Locate the cell with the specified text and output its (x, y) center coordinate. 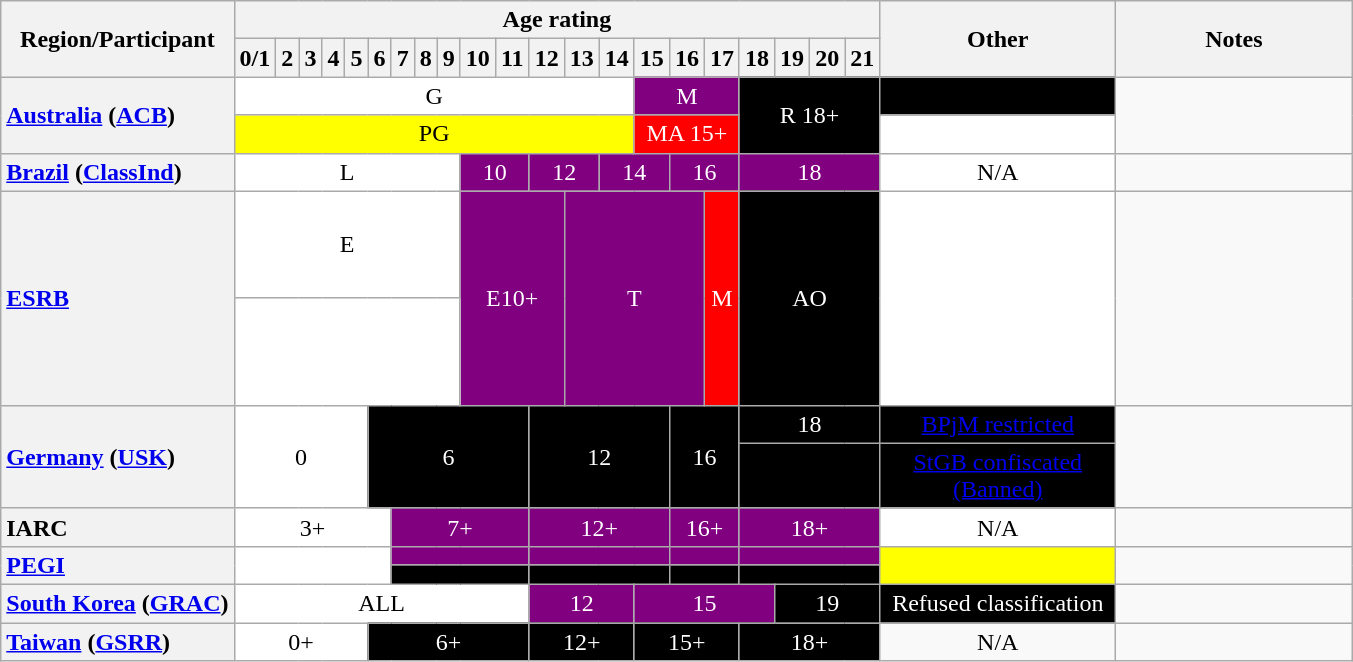
0+ (301, 641)
Age rating (557, 20)
7 (402, 58)
ESRB (118, 298)
0/1 (255, 58)
IARC (118, 527)
3 (310, 58)
7+ (460, 527)
MA 15+ (686, 134)
5 (356, 58)
Brazil (ClassInd) (118, 172)
Taiwan (GSRR) (118, 641)
AO (809, 298)
20 (828, 58)
R 18+ (809, 115)
Refused classification (998, 603)
E10+ (512, 298)
13 (582, 58)
9 (448, 58)
Other (998, 39)
6+ (448, 641)
E (347, 244)
PEGI (118, 565)
Germany (USK) (118, 456)
0 (301, 456)
16+ (704, 527)
3+ (312, 527)
Region/Participant (118, 39)
StGB confiscated (Banned) (998, 476)
G (434, 96)
BPjM restricted (998, 424)
PG (434, 134)
11 (512, 58)
2 (288, 58)
South Korea (GRAC) (118, 603)
21 (862, 58)
T (634, 298)
8 (426, 58)
Australia (ACB) (118, 115)
4 (334, 58)
17 (722, 58)
L (347, 172)
ALL (382, 603)
15+ (686, 641)
Notes (1234, 39)
